For the text-containing cell, return its midpoint in (X, Y) coordinate format. 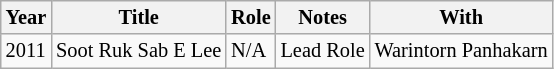
Soot Ruk Sab E Lee (138, 51)
N/A (250, 51)
Title (138, 17)
Notes (323, 17)
Lead Role (323, 51)
With (462, 17)
Role (250, 17)
Year (26, 17)
2011 (26, 51)
Warintorn Panhakarn (462, 51)
